Locate the cell with the specified text and output its (x, y) center coordinate. 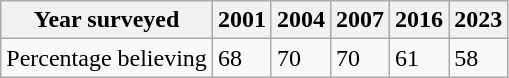
68 (242, 58)
2016 (420, 20)
2007 (360, 20)
2004 (300, 20)
2001 (242, 20)
Percentage believing (107, 58)
58 (478, 58)
61 (420, 58)
Year surveyed (107, 20)
2023 (478, 20)
